Output the (X, Y) coordinate of the center of the cell containing the given text.  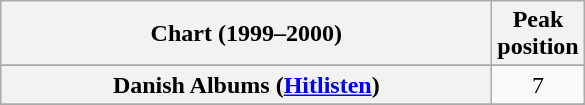
Chart (1999–2000) (246, 34)
Peakposition (538, 34)
Danish Albums (Hitlisten) (246, 85)
7 (538, 85)
